Detect which cell encompasses the target text, then output its (x, y) center coordinate. 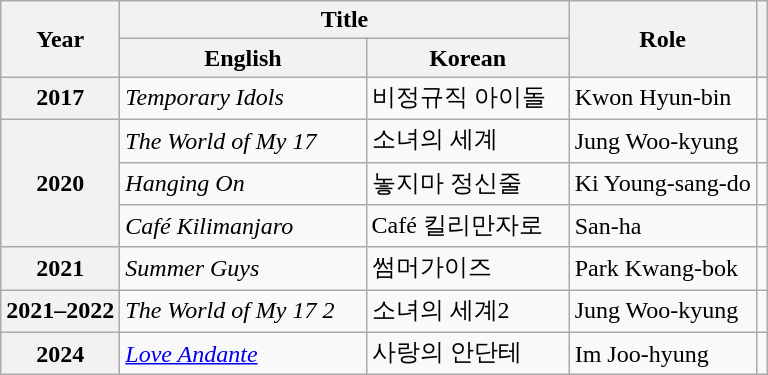
Im Joo-hyung (662, 354)
썸머가이즈 (468, 268)
Park Kwang-bok (662, 268)
English (243, 58)
Summer Guys (243, 268)
소녀의 세계2 (468, 312)
The World of My 17 (243, 140)
Hanging On (243, 184)
사랑의 안단테 (468, 354)
Title (344, 20)
Café Kilimanjaro (243, 226)
2020 (60, 183)
Ki Young-sang-do (662, 184)
Temporary Idols (243, 98)
2017 (60, 98)
소녀의 세계 (468, 140)
Korean (468, 58)
2024 (60, 354)
Love Andante (243, 354)
San-ha (662, 226)
Year (60, 39)
2021–2022 (60, 312)
Café 킬리만자로 (468, 226)
2021 (60, 268)
비정규직 아이돌 (468, 98)
놓지마 정신줄 (468, 184)
The World of My 17 2 (243, 312)
Kwon Hyun-bin (662, 98)
Role (662, 39)
